Find where the given text appears and provide that cell's center as (X, Y) coordinate. 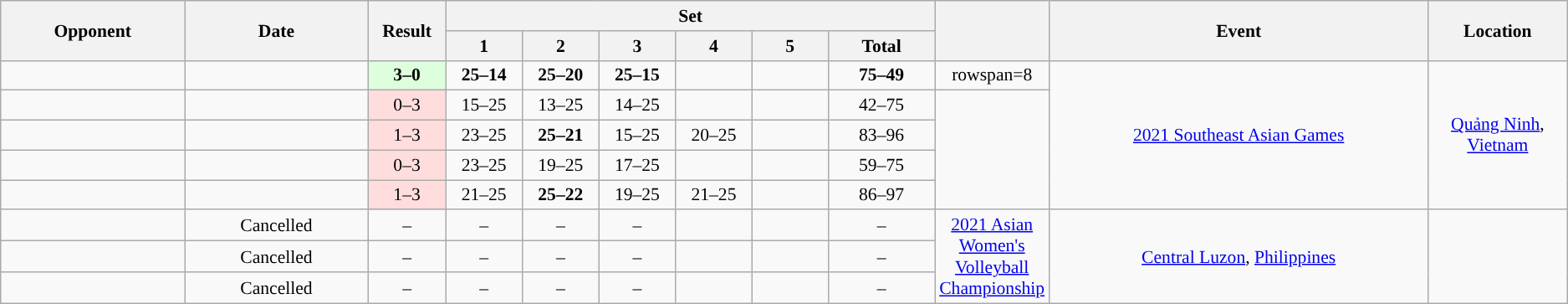
2 (560, 46)
42–75 (881, 106)
3 (637, 46)
Opponent (93, 30)
Location (1498, 30)
Quảng Ninh, Vietnam (1498, 135)
3–0 (406, 75)
rowspan=8 (992, 75)
Total (881, 46)
20–25 (714, 136)
25–21 (560, 136)
75–49 (881, 75)
86–97 (881, 195)
25–15 (637, 75)
14–25 (637, 106)
25–20 (560, 75)
2021 Asian Women's Volleyball Championship (992, 257)
Date (277, 30)
25–14 (484, 75)
59–75 (881, 165)
4 (714, 46)
2021 Southeast Asian Games (1239, 135)
Result (406, 30)
25–22 (560, 195)
17–25 (637, 165)
13–25 (560, 106)
1 (484, 46)
Set (691, 16)
Event (1239, 30)
Central Luzon, Philippines (1239, 257)
83–96 (881, 136)
5 (789, 46)
